Identify which cell holds the provided text, then report its [x, y] central coordinate. 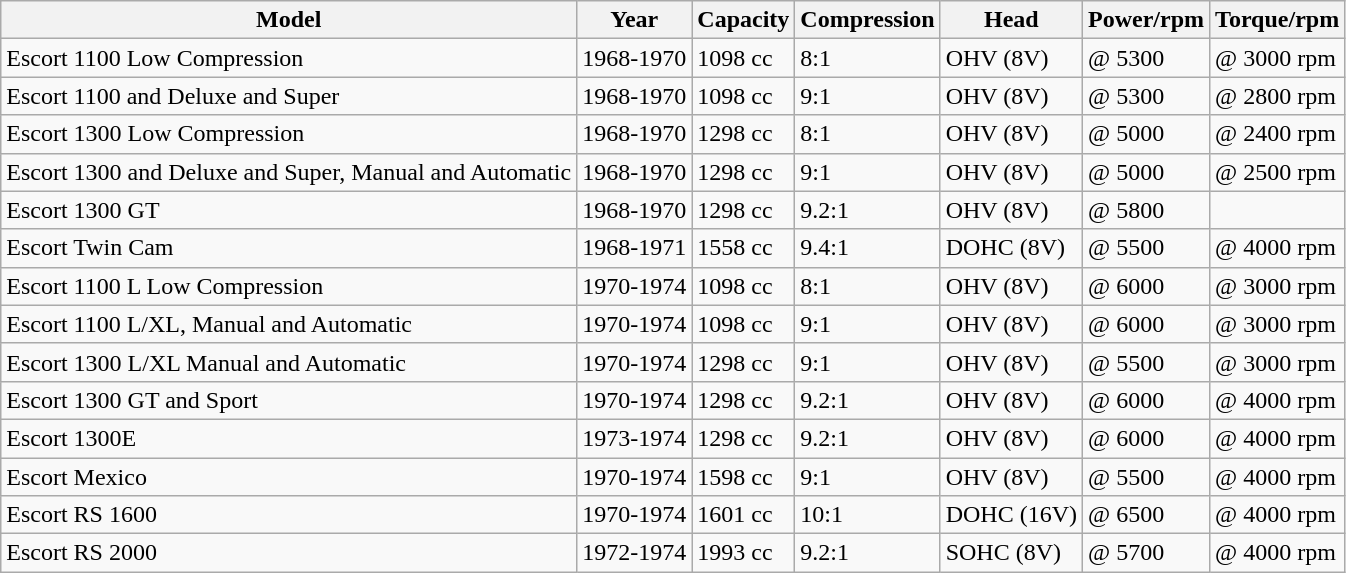
1968-1971 [634, 248]
Escort 1300 L/XL Manual and Automatic [289, 362]
1972-1974 [634, 553]
1558 cc [744, 248]
Year [634, 20]
@ 5700 [1146, 553]
Head [1011, 20]
Escort Mexico [289, 477]
Escort 1100 and Deluxe and Super [289, 96]
1601 cc [744, 515]
Escort 1300 Low Compression [289, 134]
Escort 1100 L/XL, Manual and Automatic [289, 324]
Escort RS 2000 [289, 553]
DOHC (8V) [1011, 248]
@ 6500 [1146, 515]
1993 cc [744, 553]
Escort 1300 GT [289, 210]
1598 cc [744, 477]
SOHC (8V) [1011, 553]
Power/rpm [1146, 20]
Escort 1300 and Deluxe and Super, Manual and Automatic [289, 172]
Escort Twin Cam [289, 248]
Compression [868, 20]
Escort 1300 GT and Sport [289, 400]
@ 2800 rpm [1278, 96]
9.4:1 [868, 248]
Escort 1300E [289, 438]
Escort RS 1600 [289, 515]
Capacity [744, 20]
Torque/rpm [1278, 20]
@ 2500 rpm [1278, 172]
@ 5800 [1146, 210]
1973-1974 [634, 438]
Escort 1100 Low Compression [289, 58]
10:1 [868, 515]
DOHC (16V) [1011, 515]
Escort 1100 L Low Compression [289, 286]
Model [289, 20]
@ 2400 rpm [1278, 134]
